Locate the cell with the specified text and output its (x, y) center coordinate. 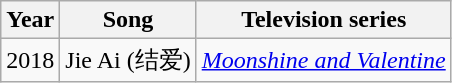
Song (128, 20)
2018 (30, 60)
Year (30, 20)
Moonshine and Valentine (324, 60)
Television series (324, 20)
Jie Ai (结爱) (128, 60)
